Return (x, y) of the center of cell containing provided text 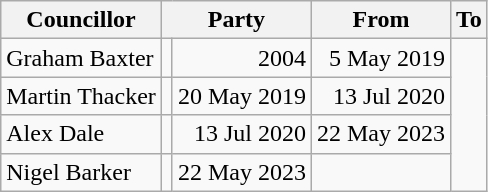
Councillor (82, 20)
Nigel Barker (82, 172)
Martin Thacker (82, 96)
20 May 2019 (242, 96)
5 May 2019 (380, 58)
2004 (242, 58)
To (468, 20)
Party (236, 20)
Graham Baxter (82, 58)
Alex Dale (82, 134)
From (380, 20)
